For the text-containing cell, return its midpoint in (X, Y) coordinate format. 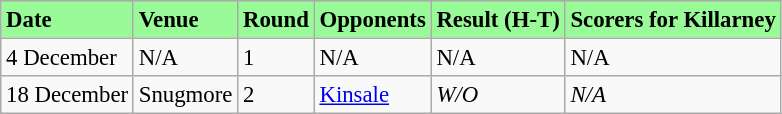
18 December (68, 94)
Round (276, 19)
1 (276, 57)
Scorers for Killarney (673, 19)
Kinsale (372, 94)
W/O (498, 94)
Snugmore (185, 94)
4 December (68, 57)
2 (276, 94)
Date (68, 19)
Venue (185, 19)
Opponents (372, 19)
Result (H-T) (498, 19)
